Extract the (x, y) coordinate from the center of the cell holding the provided text.  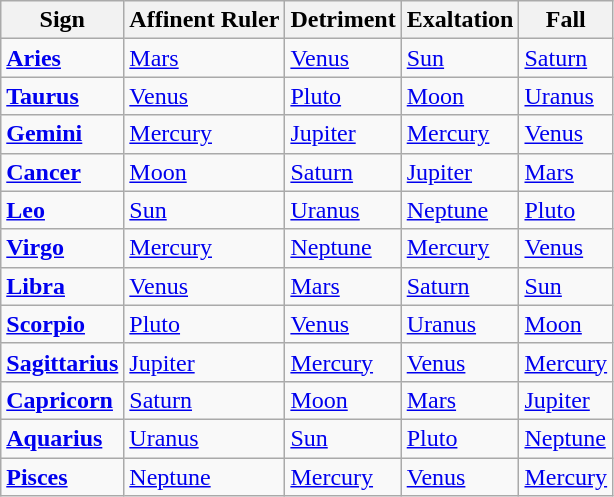
Gemini (62, 134)
Aries (62, 58)
Virgo (62, 248)
Capricorn (62, 400)
Fall (566, 20)
Sagittarius (62, 362)
Pisces (62, 477)
Libra (62, 286)
Sign (62, 20)
Scorpio (62, 324)
Affinent Ruler (204, 20)
Cancer (62, 172)
Exaltation (460, 20)
Leo (62, 210)
Taurus (62, 96)
Aquarius (62, 438)
Detriment (343, 20)
